Find where the given text appears and provide that cell's center as [x, y] coordinate. 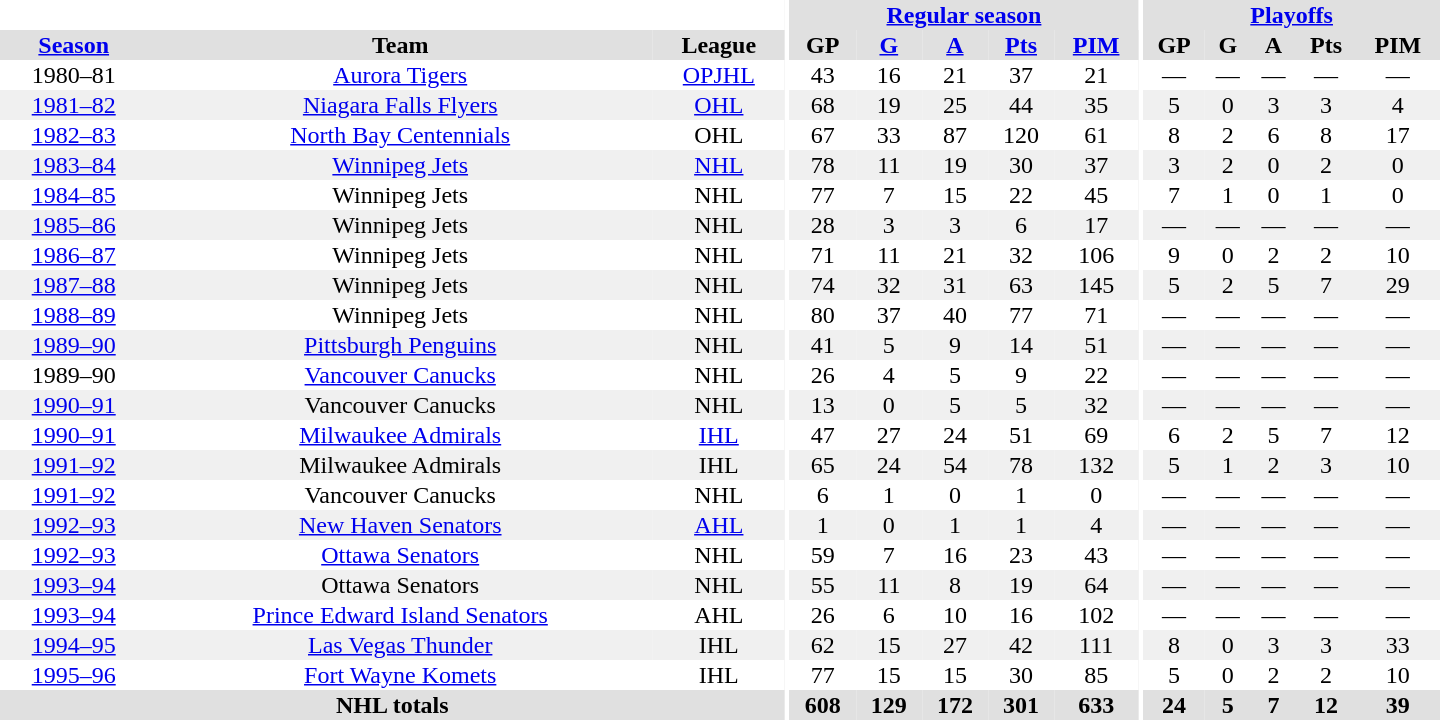
North Bay Centennials [400, 135]
42 [1021, 645]
Las Vegas Thunder [400, 645]
14 [1021, 345]
41 [823, 345]
132 [1096, 465]
Prince Edward Island Senators [400, 615]
102 [1096, 615]
87 [955, 135]
New Haven Senators [400, 525]
35 [1096, 105]
Regular season [964, 15]
League [719, 45]
1985–86 [74, 225]
39 [1398, 705]
106 [1096, 255]
Team [400, 45]
13 [823, 405]
1980–81 [74, 75]
65 [823, 465]
OPJHL [719, 75]
1994–95 [74, 645]
61 [1096, 135]
69 [1096, 435]
85 [1096, 675]
25 [955, 105]
23 [1021, 555]
Niagara Falls Flyers [400, 105]
172 [955, 705]
28 [823, 225]
111 [1096, 645]
40 [955, 315]
1983–84 [74, 165]
47 [823, 435]
63 [1021, 285]
67 [823, 135]
129 [889, 705]
Season [74, 45]
45 [1096, 195]
68 [823, 105]
59 [823, 555]
1984–85 [74, 195]
80 [823, 315]
31 [955, 285]
54 [955, 465]
1986–87 [74, 255]
64 [1096, 585]
29 [1398, 285]
145 [1096, 285]
633 [1096, 705]
1982–83 [74, 135]
NHL totals [392, 705]
120 [1021, 135]
1995–96 [74, 675]
Playoffs [1292, 15]
1988–89 [74, 315]
74 [823, 285]
608 [823, 705]
55 [823, 585]
1981–82 [74, 105]
Fort Wayne Komets [400, 675]
1987–88 [74, 285]
Pittsburgh Penguins [400, 345]
44 [1021, 105]
301 [1021, 705]
Aurora Tigers [400, 75]
62 [823, 645]
